Pinpoint the cell where the given text exists, returning its [x, y] midpoint coordinate. 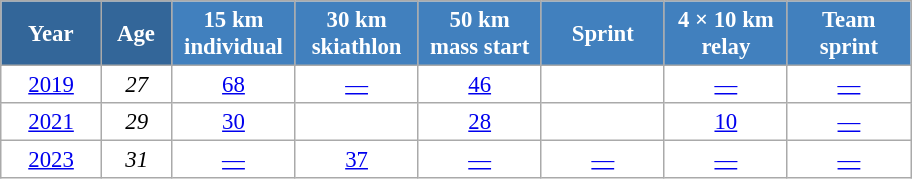
30 [234, 122]
46 [480, 85]
27 [136, 85]
2019 [52, 85]
28 [480, 122]
15 km individual [234, 34]
Year [52, 34]
31 [136, 160]
68 [234, 85]
2023 [52, 160]
37 [356, 160]
50 km mass start [480, 34]
4 × 10 km relay [726, 34]
2021 [52, 122]
10 [726, 122]
Team sprint [848, 34]
29 [136, 122]
30 km skiathlon [356, 34]
Age [136, 34]
Sprint [602, 34]
